Find where the given text appears and provide that cell's center as [x, y] coordinate. 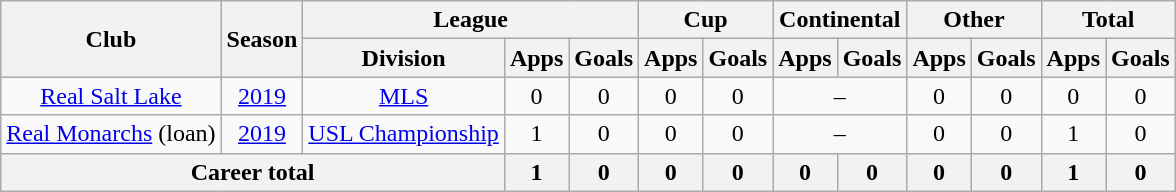
USL Championship [404, 134]
Cup [706, 20]
Club [111, 39]
Division [404, 58]
Other [974, 20]
Real Monarchs (loan) [111, 134]
Season [262, 39]
League [471, 20]
MLS [404, 96]
Continental [840, 20]
Real Salt Lake [111, 96]
Total [1108, 20]
Career total [253, 172]
